Detect which cell encompasses the target text, then output its [X, Y] center coordinate. 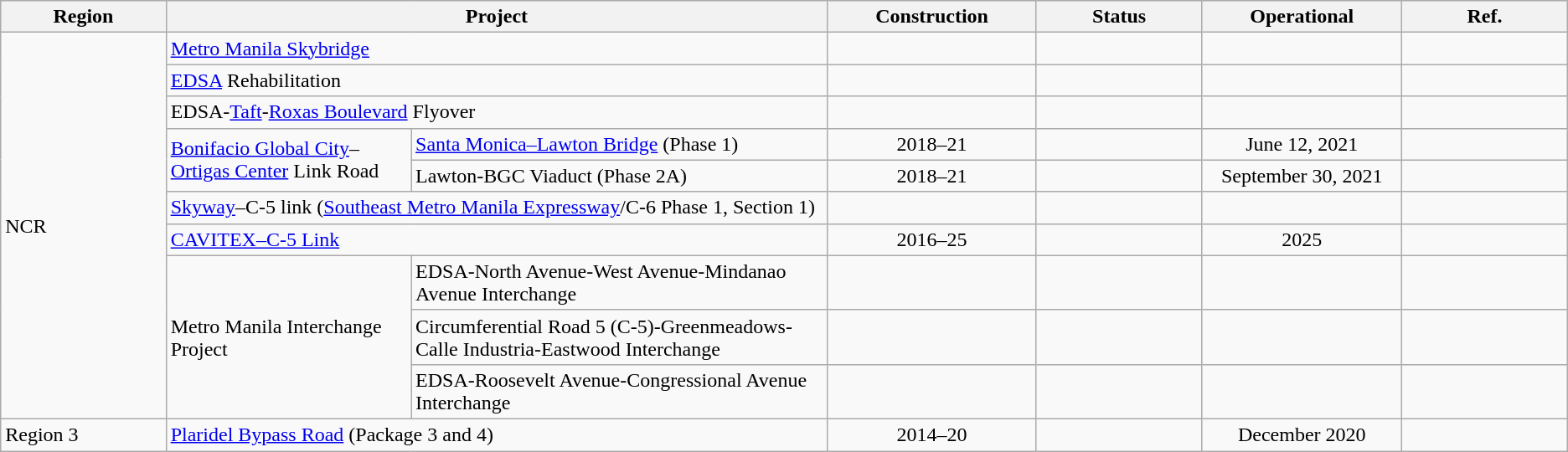
September 30, 2021 [1302, 176]
Operational [1302, 17]
2025 [1302, 239]
EDSA Rehabilitation [497, 80]
NCR [84, 226]
Metro Manila Interchange Project [288, 336]
December 2020 [1302, 434]
Region 3 [84, 434]
Ref. [1485, 17]
June 12, 2021 [1302, 144]
Plaridel Bypass Road (Package 3 and 4) [497, 434]
Construction [932, 17]
2016–25 [932, 239]
Region [84, 17]
CAVITEX–C-5 Link [497, 239]
Santa Monica–Lawton Bridge (Phase 1) [620, 144]
Skyway–C-5 link (Southeast Metro Manila Expressway/C-6 Phase 1, Section 1) [497, 208]
EDSA-North Avenue-West Avenue-Mindanao Avenue Interchange [620, 283]
EDSA-Taft-Roxas Boulevard Flyover [497, 112]
Metro Manila Skybridge [497, 49]
2014–20 [932, 434]
Status [1119, 17]
EDSA-Roosevelt Avenue-Congressional Avenue Interchange [620, 392]
Project [497, 17]
Bonifacio Global City–Ortigas Center Link Road [288, 160]
Lawton-BGC Viaduct (Phase 2A) [620, 176]
Circumferential Road 5 (C-5)-Greenmeadows-Calle Industria-Eastwood Interchange [620, 336]
